From the cell containing the given text, extract its center point as (x, y) coordinate. 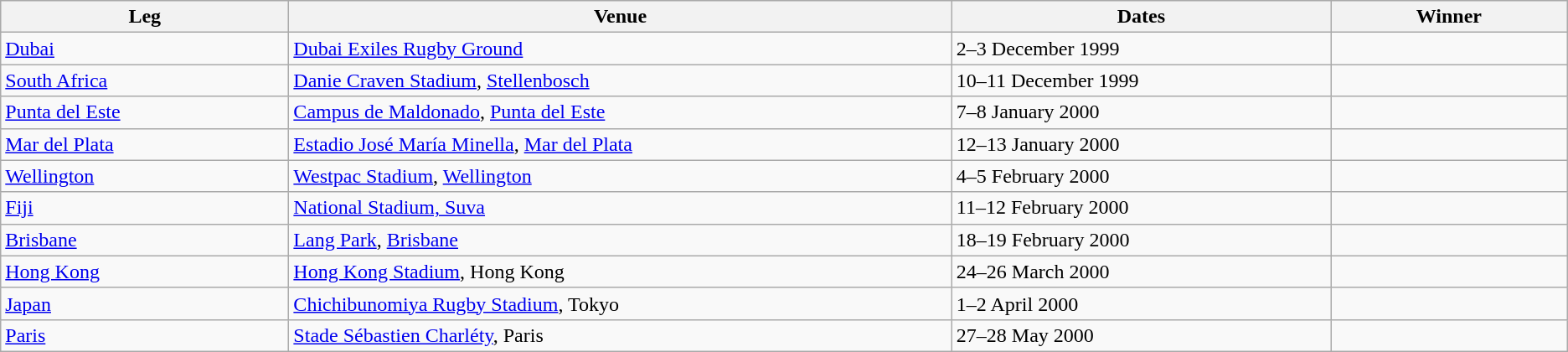
Venue (620, 17)
Fiji (145, 208)
Chichibunomiya Rugby Stadium, Tokyo (620, 303)
4–5 February 2000 (1141, 176)
Dubai (145, 49)
11–12 February 2000 (1141, 208)
South Africa (145, 80)
Paris (145, 335)
Dubai Exiles Rugby Ground (620, 49)
Westpac Stadium, Wellington (620, 176)
Campus de Maldonado, Punta del Este (620, 112)
Brisbane (145, 240)
7–8 January 2000 (1141, 112)
Punta del Este (145, 112)
Hong Kong (145, 272)
Japan (145, 303)
2–3 December 1999 (1141, 49)
National Stadium, Suva (620, 208)
Leg (145, 17)
Dates (1141, 17)
Danie Craven Stadium, Stellenbosch (620, 80)
Lang Park, Brisbane (620, 240)
1–2 April 2000 (1141, 303)
Hong Kong Stadium, Hong Kong (620, 272)
24–26 March 2000 (1141, 272)
Winner (1449, 17)
10–11 December 1999 (1141, 80)
12–13 January 2000 (1141, 144)
Wellington (145, 176)
27–28 May 2000 (1141, 335)
Estadio José María Minella, Mar del Plata (620, 144)
18–19 February 2000 (1141, 240)
Stade Sébastien Charléty, Paris (620, 335)
Mar del Plata (145, 144)
